Locate the cell with the specified text and output its [x, y] center coordinate. 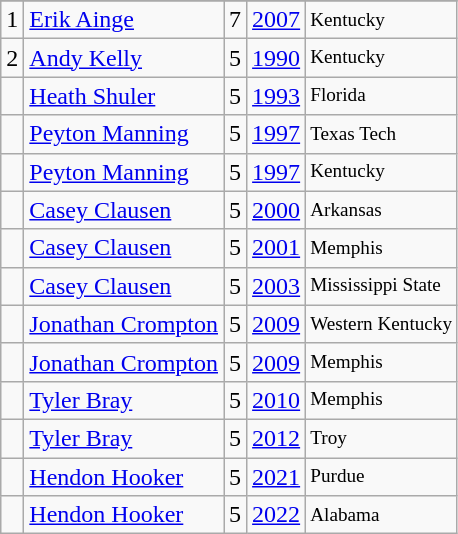
Heath Shuler [124, 96]
Purdue [382, 477]
2021 [276, 477]
2000 [276, 210]
Texas Tech [382, 134]
Alabama [382, 515]
2 [12, 58]
1 [12, 20]
1993 [276, 96]
Troy [382, 438]
2022 [276, 515]
2010 [276, 400]
Florida [382, 96]
2007 [276, 20]
Arkansas [382, 210]
2012 [276, 438]
2001 [276, 248]
Erik Ainge [124, 20]
Western Kentucky [382, 324]
Mississippi State [382, 286]
1990 [276, 58]
7 [236, 20]
2003 [276, 286]
Andy Kelly [124, 58]
